Output the [X, Y] coordinate of the center of the cell containing the given text.  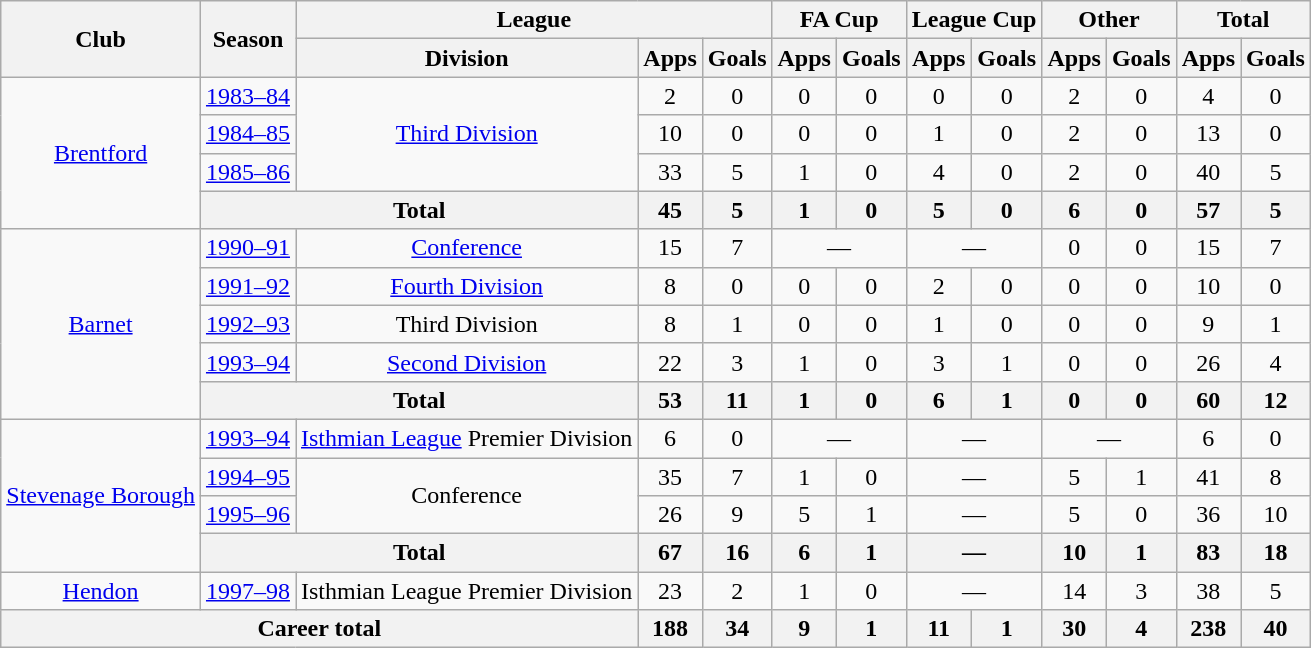
1995–96 [248, 515]
41 [1208, 477]
Division [467, 58]
Barnet [101, 324]
57 [1208, 210]
Other [1109, 20]
1985–86 [248, 172]
League [534, 20]
13 [1208, 134]
Second Division [467, 362]
FA Cup [839, 20]
1997–98 [248, 591]
1991–92 [248, 286]
12 [1276, 400]
14 [1074, 591]
1990–91 [248, 248]
30 [1074, 629]
83 [1208, 553]
18 [1276, 553]
38 [1208, 591]
67 [670, 553]
Fourth Division [467, 286]
238 [1208, 629]
16 [737, 553]
1992–93 [248, 324]
35 [670, 477]
Brentford [101, 153]
45 [670, 210]
53 [670, 400]
34 [737, 629]
Stevenage Borough [101, 495]
188 [670, 629]
Season [248, 39]
22 [670, 362]
Career total [320, 629]
33 [670, 172]
60 [1208, 400]
36 [1208, 515]
1984–85 [248, 134]
1983–84 [248, 96]
Club [101, 39]
1994–95 [248, 477]
League Cup [974, 20]
23 [670, 591]
Hendon [101, 591]
